Search for the cell housing the specified text and yield its (x, y) center coordinate. 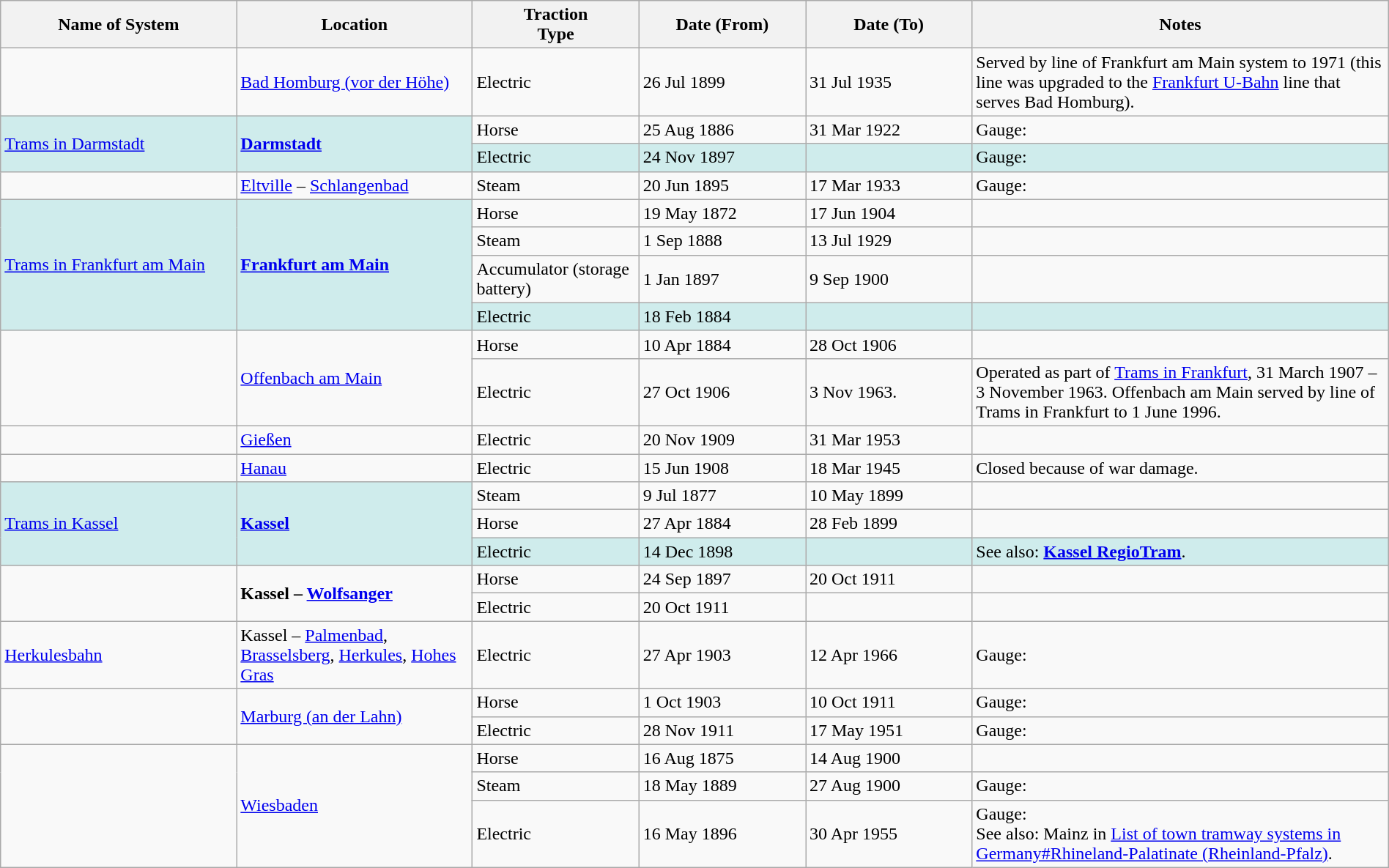
20 Jun 1895 (722, 185)
31 Mar 1922 (889, 130)
Trams in Frankfurt am Main (119, 265)
18 Mar 1945 (889, 468)
1 Jan 1897 (722, 278)
16 May 1896 (722, 834)
Gauge: See also: Mainz in List of town tramway systems in Germany#Rhineland-Palatinate (Rheinland-Pfalz). (1180, 834)
28 Feb 1899 (889, 524)
24 Nov 1897 (722, 157)
Kassel – Wolfsanger (355, 593)
Served by line of Frankfurt am Main system to 1971 (this line was upgraded to the Frankfurt U-Bahn line that serves Bad Homburg). (1180, 82)
28 Nov 1911 (722, 730)
31 Jul 1935 (889, 82)
Gießen (355, 439)
Kassel – Palmenbad, Brasselsberg, Herkules, Hohes Gras (355, 655)
Bad Homburg (vor der Höhe) (355, 82)
31 Mar 1953 (889, 439)
14 Aug 1900 (889, 758)
10 Apr 1884 (722, 344)
27 Oct 1906 (722, 392)
24 Sep 1897 (722, 579)
28 Oct 1906 (889, 344)
12 Apr 1966 (889, 655)
18 May 1889 (722, 786)
27 Apr 1884 (722, 524)
16 Aug 1875 (722, 758)
Trams in Darmstadt (119, 144)
Notes (1180, 25)
1 Oct 1903 (722, 702)
Trams in Kassel (119, 524)
30 Apr 1955 (889, 834)
20 Nov 1909 (722, 439)
Date (To) (889, 25)
9 Sep 1900 (889, 278)
Marburg (an der Lahn) (355, 716)
Operated as part of Trams in Frankfurt, 31 March 1907 – 3 November 1963. Offenbach am Main served by line of Trams in Frankfurt to 1 June 1996. (1180, 392)
19 May 1872 (722, 213)
26 Jul 1899 (722, 82)
Name of System (119, 25)
10 May 1899 (889, 496)
Kassel (355, 524)
17 Mar 1933 (889, 185)
13 Jul 1929 (889, 241)
17 May 1951 (889, 730)
10 Oct 1911 (889, 702)
Wiesbaden (355, 806)
TractionType (555, 25)
See also: Kassel RegioTram. (1180, 552)
25 Aug 1886 (722, 130)
1 Sep 1888 (722, 241)
Accumulator (storage battery) (555, 278)
Location (355, 25)
Offenbach am Main (355, 378)
15 Jun 1908 (722, 468)
Herkulesbahn (119, 655)
17 Jun 1904 (889, 213)
3 Nov 1963. (889, 392)
27 Aug 1900 (889, 786)
27 Apr 1903 (722, 655)
Darmstadt (355, 144)
Eltville – Schlangenbad (355, 185)
Date (From) (722, 25)
14 Dec 1898 (722, 552)
Frankfurt am Main (355, 265)
Hanau (355, 468)
9 Jul 1877 (722, 496)
18 Feb 1884 (722, 316)
Closed because of war damage. (1180, 468)
